Determine the (x, y) coordinate at the center of the cell enclosing the given text.  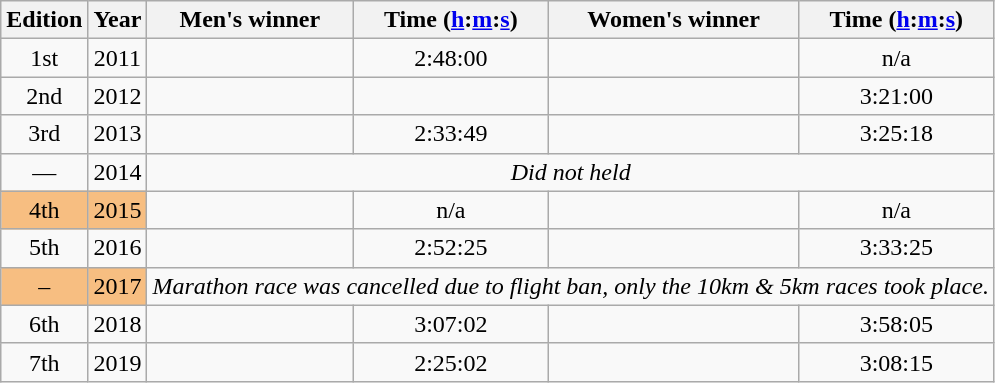
6th (44, 324)
Did not held (571, 172)
2:48:00 (451, 58)
2nd (44, 96)
3:21:00 (896, 96)
2017 (118, 286)
— (44, 172)
1st (44, 58)
Marathon race was cancelled due to flight ban, only the 10km & 5km races took place. (571, 286)
2:33:49 (451, 134)
2:25:02 (451, 362)
2013 (118, 134)
7th (44, 362)
3:58:05 (896, 324)
2016 (118, 248)
3:33:25 (896, 248)
Edition (44, 20)
4th (44, 210)
2014 (118, 172)
2012 (118, 96)
2:52:25 (451, 248)
3rd (44, 134)
3:08:15 (896, 362)
Men's winner (250, 20)
2011 (118, 58)
2015 (118, 210)
2019 (118, 362)
3:25:18 (896, 134)
2018 (118, 324)
3:07:02 (451, 324)
Year (118, 20)
Women's winner (674, 20)
5th (44, 248)
– (44, 286)
